Determine the (X, Y) coordinate at the center of the cell enclosing the given text.  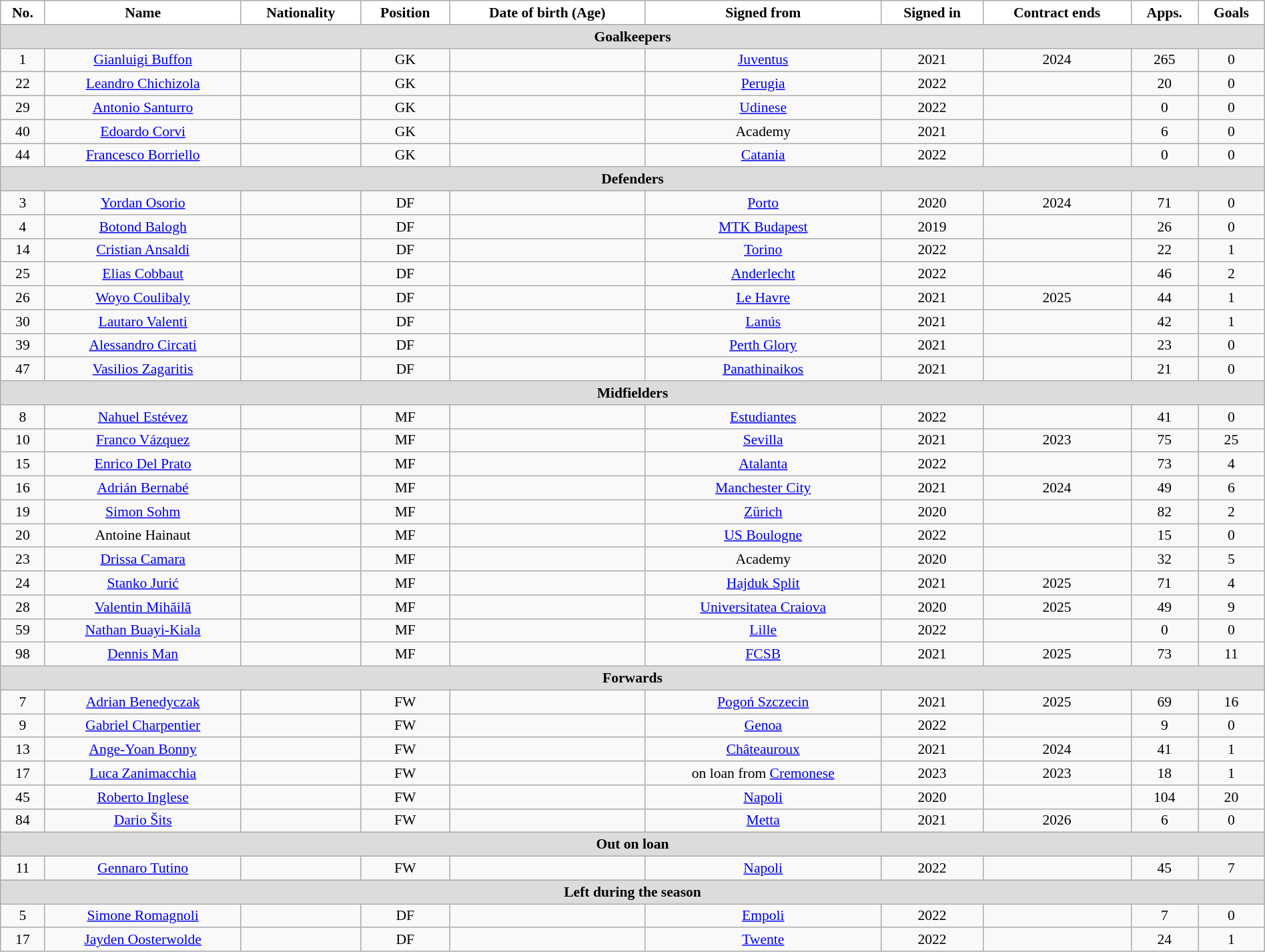
Date of birth (Age) (547, 13)
Juventus (763, 60)
28 (23, 607)
Anderlecht (763, 274)
Lanús (763, 322)
Antonio Santurro (143, 108)
Left during the season (632, 892)
Nahuel Estévez (143, 417)
265 (1165, 60)
Apps. (1165, 13)
Midfielders (632, 393)
Genoa (763, 726)
39 (23, 346)
Forwards (632, 678)
Woyo Coulibaly (143, 298)
Name (143, 13)
Pogoń Szczecin (763, 702)
Porto (763, 203)
Ange-Yoan Bonny (143, 750)
Catania (763, 155)
No. (23, 13)
Adrian Benedyczak (143, 702)
46 (1165, 274)
MTK Budapest (763, 227)
Alessandro Circati (143, 346)
Elias Cobbaut (143, 274)
Edoardo Corvi (143, 131)
69 (1165, 702)
32 (1165, 560)
Stanko Jurić (143, 583)
47 (23, 370)
Jayden Oosterwolde (143, 940)
21 (1165, 370)
19 (23, 512)
Roberto Inglese (143, 797)
FCSB (763, 654)
82 (1165, 512)
on loan from Cremonese (763, 773)
Signed from (763, 13)
75 (1165, 440)
Out on loan (632, 845)
104 (1165, 797)
Adrián Bernabé (143, 488)
14 (23, 250)
2026 (1057, 821)
Botond Balogh (143, 227)
Universitatea Craiova (763, 607)
Leandro Chichizola (143, 84)
Antoine Hainaut (143, 536)
Zürich (763, 512)
Metta (763, 821)
3 (23, 203)
84 (23, 821)
Gianluigi Buffon (143, 60)
Enrico Del Prato (143, 464)
Panathinaikos (763, 370)
Luca Zanimacchia (143, 773)
42 (1165, 322)
29 (23, 108)
10 (23, 440)
Simon Sohm (143, 512)
Châteauroux (763, 750)
Goals (1232, 13)
Hajduk Split (763, 583)
Dennis Man (143, 654)
Empoli (763, 916)
Valentin Mihăilă (143, 607)
Francesco Borriello (143, 155)
30 (23, 322)
Sevilla (763, 440)
Perth Glory (763, 346)
Atalanta (763, 464)
Perugia (763, 84)
Estudiantes (763, 417)
Yordan Osorio (143, 203)
Nationality (300, 13)
Torino (763, 250)
Franco Vázquez (143, 440)
Defenders (632, 179)
Signed in (932, 13)
Vasilios Zagaritis (143, 370)
Dario Šits (143, 821)
Lille (763, 630)
40 (23, 131)
8 (23, 417)
13 (23, 750)
Gabriel Charpentier (143, 726)
2019 (932, 227)
Gennaro Tutino (143, 869)
59 (23, 630)
Position (405, 13)
Twente (763, 940)
Udinese (763, 108)
Goalkeepers (632, 37)
18 (1165, 773)
98 (23, 654)
Nathan Buayi-Kiala (143, 630)
Simone Romagnoli (143, 916)
Drissa Camara (143, 560)
Contract ends (1057, 13)
Cristian Ansaldi (143, 250)
Lautaro Valenti (143, 322)
Manchester City (763, 488)
US Boulogne (763, 536)
Le Havre (763, 298)
